From the cell containing the given text, extract its center point as [X, Y] coordinate. 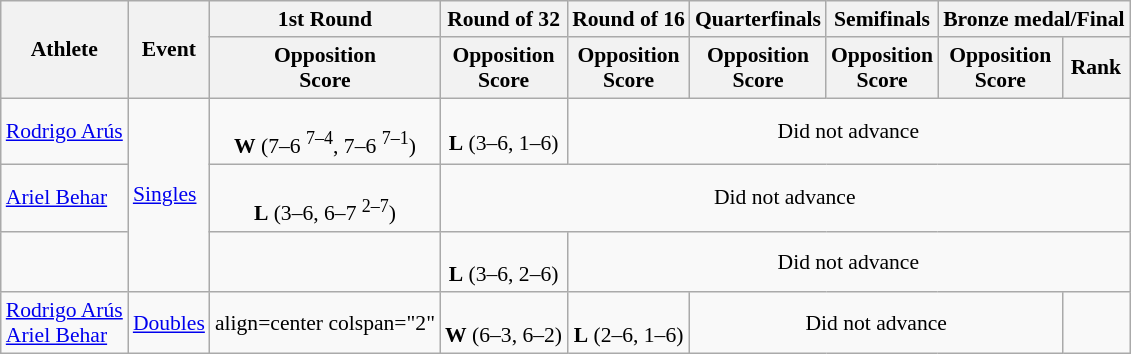
Round of 16 [628, 19]
Semifinals [882, 19]
Rank [1096, 68]
L (3–6, 6–7 2–7) [325, 198]
Ariel Behar [64, 198]
L (3–6, 1–6) [504, 132]
align=center colspan="2" [325, 324]
W (7–6 7–4, 7–6 7–1) [325, 132]
1st Round [325, 19]
Athlete [64, 50]
Quarterfinals [758, 19]
L (3–6, 2–6) [504, 262]
Rodrigo ArúsAriel Behar [64, 324]
Doubles [169, 324]
Bronze medal/Final [1034, 19]
Round of 32 [504, 19]
Rodrigo Arús [64, 132]
Event [169, 50]
Singles [169, 196]
L (2–6, 1–6) [628, 324]
W (6–3, 6–2) [504, 324]
